Provide the [x, y] coordinate of the cell's center where the given text is located.  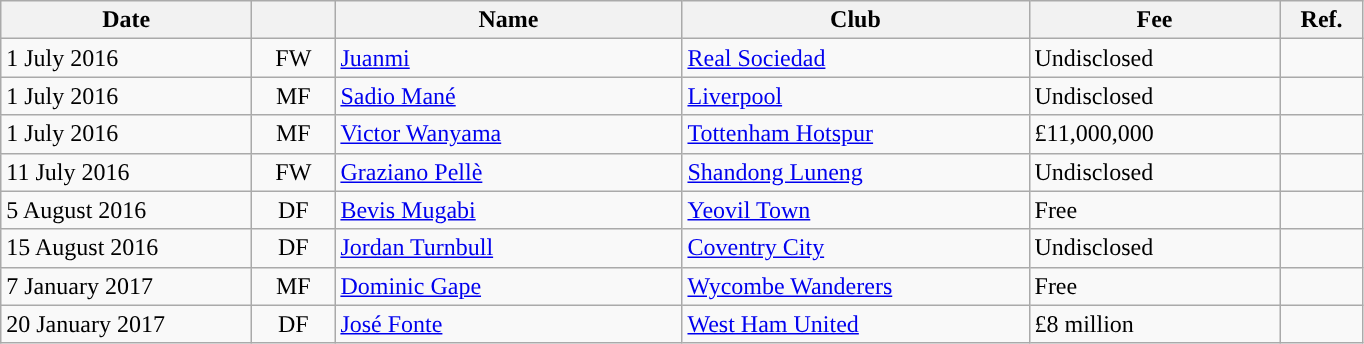
20 January 2017 [126, 324]
Juanmi [508, 58]
£8 million [1154, 324]
Shandong Luneng [856, 172]
Graziano Pellè [508, 172]
Dominic Gape [508, 286]
Name [508, 20]
Sadio Mané [508, 96]
José Fonte [508, 324]
Liverpool [856, 96]
West Ham United [856, 324]
Bevis Mugabi [508, 210]
Victor Wanyama [508, 134]
11 July 2016 [126, 172]
Wycombe Wanderers [856, 286]
15 August 2016 [126, 248]
Club [856, 20]
Ref. [1322, 20]
Jordan Turnbull [508, 248]
Coventry City [856, 248]
£11,000,000 [1154, 134]
5 August 2016 [126, 210]
Tottenham Hotspur [856, 134]
Real Sociedad [856, 58]
Fee [1154, 20]
Date [126, 20]
Yeovil Town [856, 210]
7 January 2017 [126, 286]
